Provide the [x, y] coordinate of the cell's center where the given text is located.  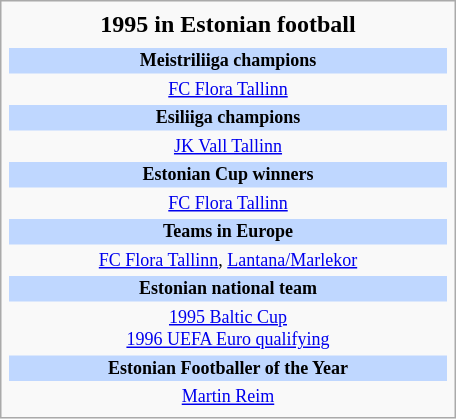
Estonian Footballer of the Year [228, 369]
Esiliiga champions [228, 118]
Estonian Cup winners [228, 175]
Teams in Europe [228, 232]
JK Vall Tallinn [228, 147]
1995 Baltic Cup1996 UEFA Euro qualifying [228, 329]
FC Flora Tallinn, Lantana/Marlekor [228, 261]
Estonian national team [228, 289]
1995 in Estonian football [228, 24]
Martin Reim [228, 397]
Meistriliiga champions [228, 61]
